Extract the [X, Y] coordinate from the center of the cell holding the provided text.  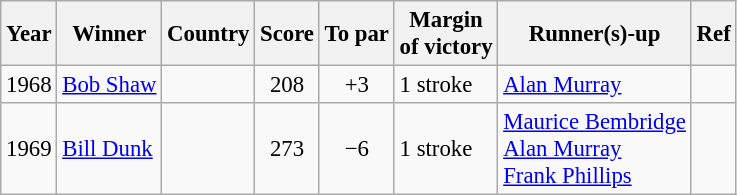
Alan Murray [594, 85]
Bob Shaw [110, 85]
Country [208, 34]
208 [288, 85]
273 [288, 149]
+3 [356, 85]
1969 [29, 149]
Bill Dunk [110, 149]
Winner [110, 34]
Runner(s)-up [594, 34]
Ref [714, 34]
Marginof victory [446, 34]
To par [356, 34]
−6 [356, 149]
1968 [29, 85]
Maurice Bembridge Alan Murray Frank Phillips [594, 149]
Year [29, 34]
Score [288, 34]
